For the text-containing cell, return its midpoint in (X, Y) coordinate format. 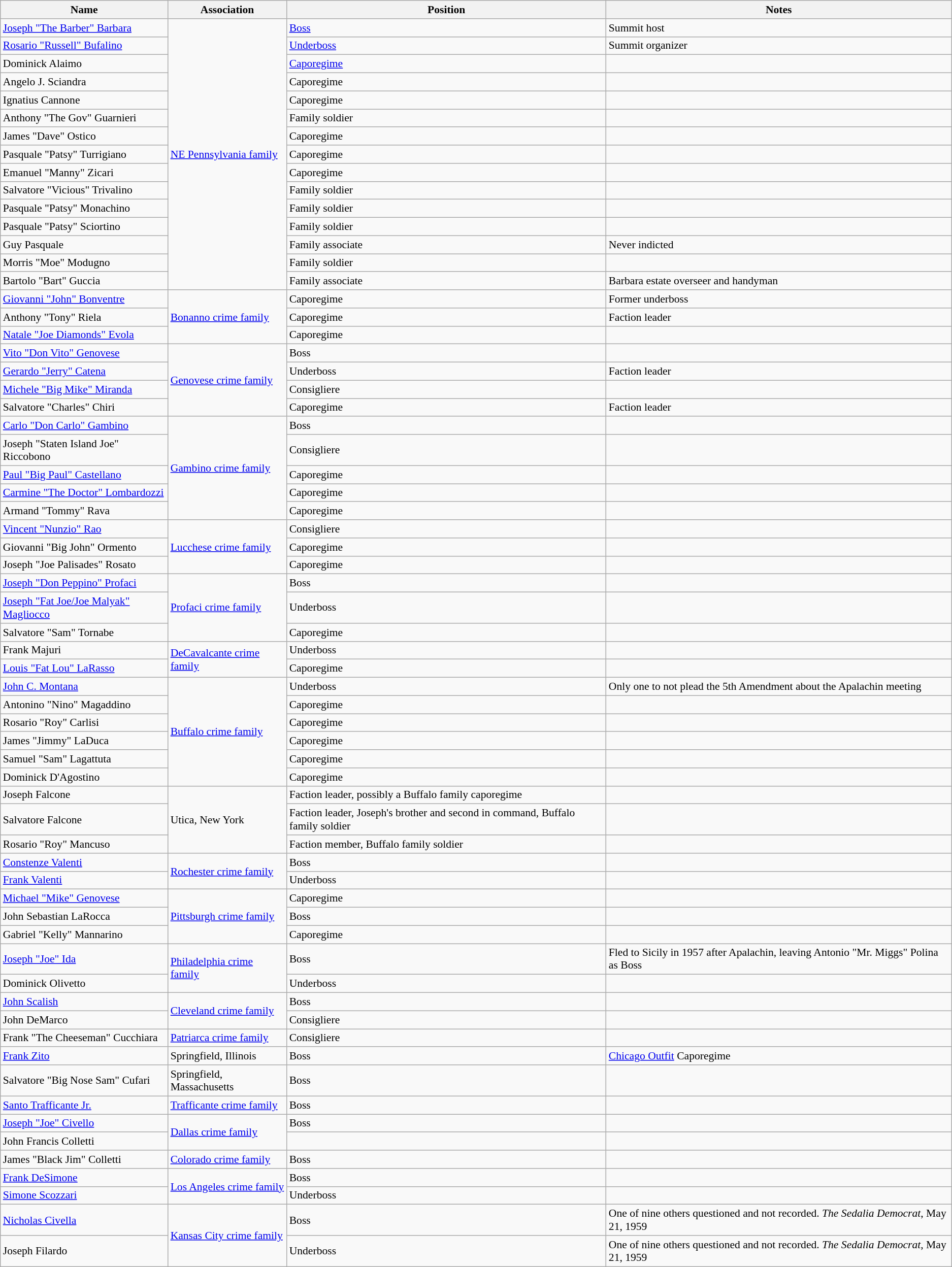
Gambino crime family (227, 469)
Guy Pasquale (84, 245)
Dominick Olivetto (84, 984)
Joseph Falcone (84, 795)
Springfield, Massachusetts (227, 1080)
Frank Zito (84, 1056)
Dominick D'Agostino (84, 777)
Carlo "Don Carlo" Gambino (84, 426)
Notes (779, 10)
Philadelphia crime family (227, 969)
Barbara estate overseer and handyman (779, 281)
Gabriel "Kelly" Mannarino (84, 935)
Ignatius Cannone (84, 100)
Santo Trafficante Jr. (84, 1105)
Louis "Fat Lou" LaRasso (84, 669)
Salvatore Falcone (84, 819)
Vincent "Nunzio" Rao (84, 529)
Colorado crime family (227, 1159)
Never indicted (779, 245)
Salvatore "Sam" Tornabe (84, 632)
Salvatore "Big Nose Sam" Cufari (84, 1080)
Giovanni "Big John" Ormento (84, 547)
Frank "The Cheeseman" Cucchiara (84, 1038)
Gerardo "Jerry" Catena (84, 372)
Buffalo crime family (227, 732)
Pittsburgh crime family (227, 917)
Faction leader, possibly a Buffalo family caporegime (447, 795)
John Sebastian LaRocca (84, 917)
Anthony "Tony" Riela (84, 317)
Angelo J. Sciandra (84, 82)
Los Angeles crime family (227, 1187)
Dominick Alaimo (84, 64)
Natale "Joe Diamonds" Evola (84, 335)
James "Black Jim" Colletti (84, 1159)
Joseph "Don Peppino" Profaci (84, 583)
Association (227, 10)
Armand "Tommy" Rava (84, 511)
Cleveland crime family (227, 1011)
Giovanni "John" Bonventre (84, 299)
John Francis Colletti (84, 1142)
Michele "Big Mike" Miranda (84, 389)
Faction leader, Joseph's brother and second in command, Buffalo family soldier (447, 819)
Rosario "Russell" Bufalino (84, 46)
John C. Montana (84, 687)
Joseph "Staten Island Joe" Riccobono (84, 450)
James "Dave" Ostico (84, 137)
Trafficante crime family (227, 1105)
Pasquale "Patsy" Monachino (84, 209)
Morris "Moe" Modugno (84, 263)
Pasquale "Patsy" Turrigiano (84, 154)
Springfield, Illinois (227, 1056)
James "Jimmy" LaDuca (84, 741)
Vito "Don Vito" Genovese (84, 353)
Rosario "Roy" Carlisi (84, 723)
Genovese crime family (227, 380)
Patriarca crime family (227, 1038)
Simone Scozzari (84, 1195)
Former underboss (779, 299)
John Scalish (84, 1002)
Faction member, Buffalo family soldier (447, 844)
Summit organizer (779, 46)
Anthony "The Gov" Guarnieri (84, 118)
Lucchese crime family (227, 547)
Bonanno crime family (227, 317)
Rochester crime family (227, 871)
Joseph "Fat Joe/Joe Malyak" Magliocco (84, 608)
Frank DeSimone (84, 1178)
Joseph "Joe Palisades" Rosato (84, 565)
Nicholas Civella (84, 1220)
Profaci crime family (227, 608)
Kansas City crime family (227, 1236)
Frank Valenti (84, 880)
Joseph Filardo (84, 1251)
Joseph "The Barber" Barbara (84, 28)
Antonino "Nino" Magaddino (84, 705)
NE Pennsylvania family (227, 154)
Dallas crime family (227, 1132)
Utica, New York (227, 819)
Carmine "The Doctor" Lombardozzi (84, 493)
John DeMarco (84, 1020)
DeCavalcante crime family (227, 659)
Salvatore "Charles" Chiri (84, 408)
Bartolo "Bart" Guccia (84, 281)
Emanuel "Manny" Zicari (84, 173)
Samuel "Sam" Lagattuta (84, 759)
Fled to Sicily in 1957 after Apalachin, leaving Antonio "Mr. Miggs" Polina as Boss (779, 959)
Salvatore "Vicious" Trivalino (84, 190)
Rosario "Roy" Mancuso (84, 844)
Michael "Mike" Genovese (84, 898)
Frank Majuri (84, 650)
Name (84, 10)
Joseph "Joe" Civello (84, 1123)
Joseph "Joe" Ida (84, 959)
Paul "Big Paul" Castellano (84, 475)
Summit host (779, 28)
Pasquale "Patsy" Sciortino (84, 227)
Only one to not plead the 5th Amendment about the Apalachin meeting (779, 687)
Chicago Outfit Caporegime (779, 1056)
Constenze Valenti (84, 862)
Position (447, 10)
